Locate the cell with the specified text and output its [X, Y] center coordinate. 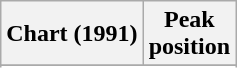
Peakposition [189, 34]
Chart (1991) [72, 34]
